Detect which cell encompasses the target text, then output its [x, y] center coordinate. 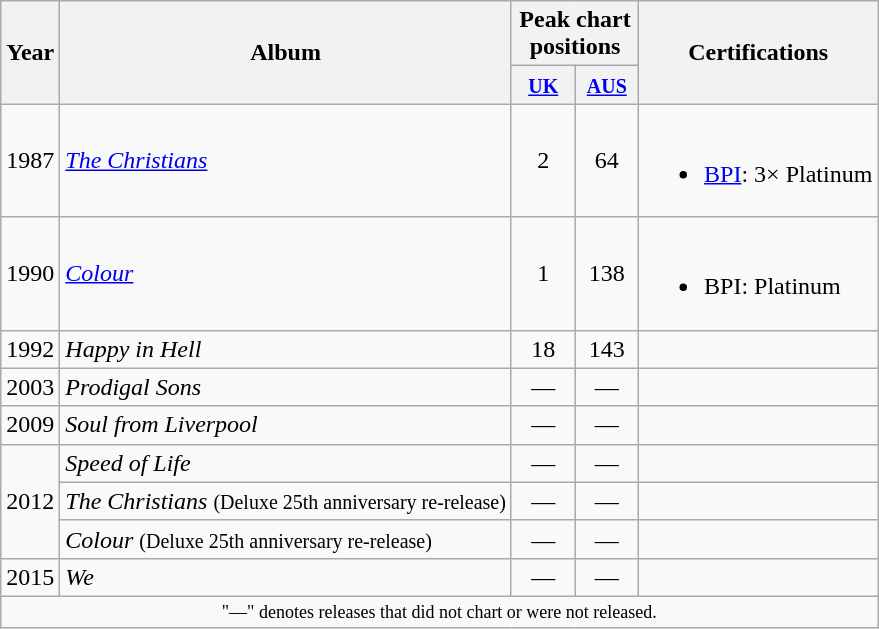
Happy in Hell [286, 349]
Colour [286, 274]
Soul from Liverpool [286, 425]
138 [607, 274]
2003 [30, 387]
2012 [30, 501]
BPI: 3× Platinum [758, 160]
Colour (Deluxe 25th anniversary re-release) [286, 539]
We [286, 577]
2 [543, 160]
Certifications [758, 52]
BPI: Platinum [758, 274]
64 [607, 160]
143 [607, 349]
2009 [30, 425]
Peak chart positions [574, 34]
Speed of Life [286, 463]
UK [543, 85]
Year [30, 52]
1987 [30, 160]
Album [286, 52]
AUS [607, 85]
The Christians [286, 160]
"—" denotes releases that did not chart or were not released. [440, 612]
Prodigal Sons [286, 387]
1 [543, 274]
18 [543, 349]
2015 [30, 577]
1992 [30, 349]
1990 [30, 274]
The Christians (Deluxe 25th anniversary re-release) [286, 501]
